For the text-containing cell, return its midpoint in (x, y) coordinate format. 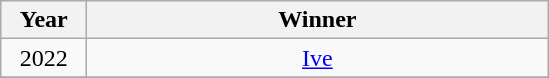
Ive (318, 58)
Winner (318, 20)
2022 (44, 58)
Year (44, 20)
